Find where the given text appears and provide that cell's center as (X, Y) coordinate. 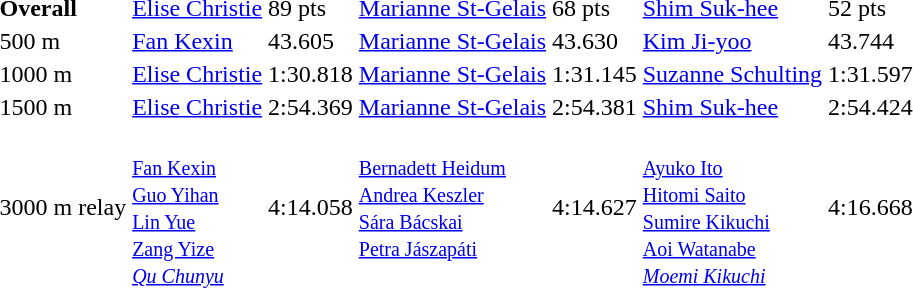
Fan Kexin (198, 41)
2:54.369 (311, 107)
Shim Suk-hee (732, 107)
Kim Ji-yoo (732, 41)
1:30.818 (311, 74)
Suzanne Schulting (732, 74)
2:54.381 (595, 107)
43.605 (311, 41)
1:31.145 (595, 74)
43.630 (595, 41)
